Locate the cell with the specified text and output its (x, y) center coordinate. 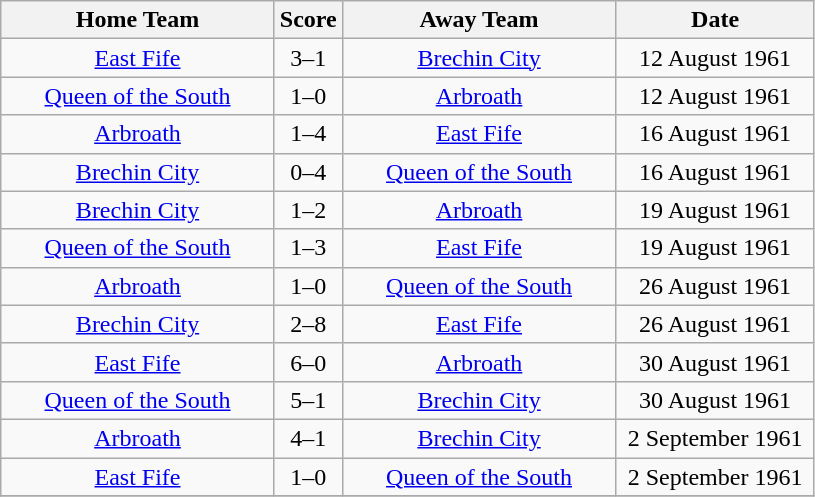
5–1 (308, 400)
2–8 (308, 324)
Home Team (138, 20)
Date (716, 20)
3–1 (308, 58)
Score (308, 20)
0–4 (308, 172)
1–2 (308, 210)
Away Team (479, 20)
1–4 (308, 134)
4–1 (308, 438)
1–3 (308, 248)
6–0 (308, 362)
